Locate the cell with the specified text and output its (x, y) center coordinate. 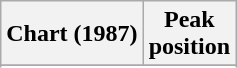
Chart (1987) (72, 34)
Peakposition (189, 34)
